For the text-containing cell, return its midpoint in [x, y] coordinate format. 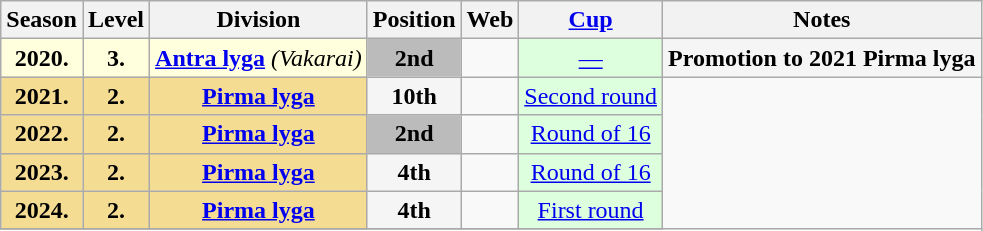
3. [116, 58]
10th [414, 96]
Web [490, 20]
Cup [591, 20]
First round [591, 210]
Notes [822, 20]
2024. [42, 210]
— [591, 58]
2021. [42, 96]
Antra lyga (Vakarai) [259, 58]
Season [42, 20]
Second round [591, 96]
Level [116, 20]
2023. [42, 172]
2020. [42, 58]
Division [259, 20]
Position [414, 20]
Promotion to 2021 Pirma lyga [822, 58]
2022. [42, 134]
